Determine the (X, Y) coordinate at the center of the cell enclosing the given text.  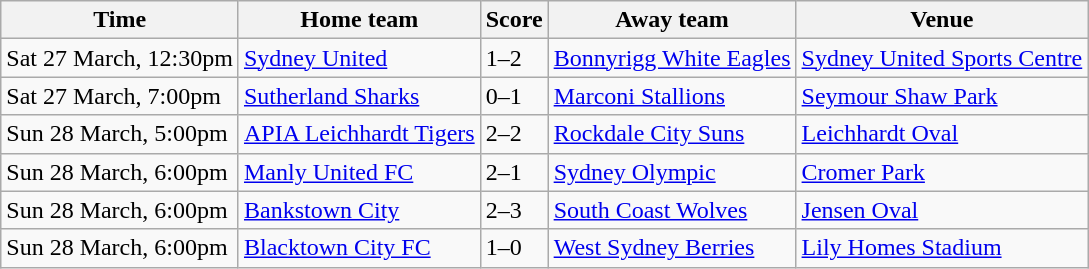
Sutherland Sharks (359, 96)
Manly United FC (359, 172)
Marconi Stallions (672, 96)
Sat 27 March, 12:30pm (120, 58)
South Coast Wolves (672, 210)
Home team (359, 20)
Sydney United (359, 58)
Cromer Park (942, 172)
Sun 28 March, 5:00pm (120, 134)
1–2 (514, 58)
APIA Leichhardt Tigers (359, 134)
Sydney United Sports Centre (942, 58)
Sydney Olympic (672, 172)
Jensen Oval (942, 210)
Rockdale City Suns (672, 134)
Seymour Shaw Park (942, 96)
2–2 (514, 134)
1–0 (514, 248)
Time (120, 20)
Blacktown City FC (359, 248)
2–1 (514, 172)
Leichhardt Oval (942, 134)
Bonnyrigg White Eagles (672, 58)
Bankstown City (359, 210)
Score (514, 20)
Away team (672, 20)
West Sydney Berries (672, 248)
Lily Homes Stadium (942, 248)
Venue (942, 20)
Sat 27 March, 7:00pm (120, 96)
0–1 (514, 96)
2–3 (514, 210)
